Determine the [x, y] coordinate at the center of the cell enclosing the given text.  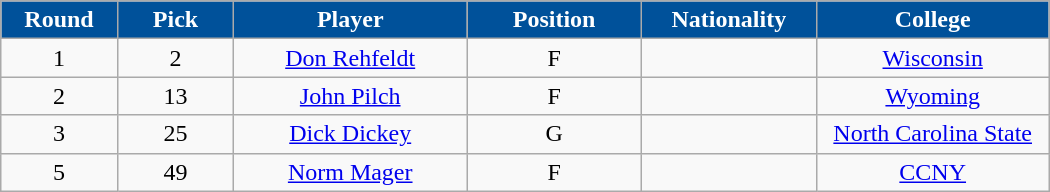
Pick [175, 20]
13 [175, 96]
Round [59, 20]
1 [59, 58]
Nationality [728, 20]
John Pilch [350, 96]
25 [175, 134]
North Carolina State [932, 134]
49 [175, 172]
G [554, 134]
Wisconsin [932, 58]
Norm Mager [350, 172]
Dick Dickey [350, 134]
Position [554, 20]
3 [59, 134]
Wyoming [932, 96]
CCNY [932, 172]
5 [59, 172]
Don Rehfeldt [350, 58]
Player [350, 20]
College [932, 20]
